Capture the cell that displays the provided text and extract its [X, Y] central coordinate. 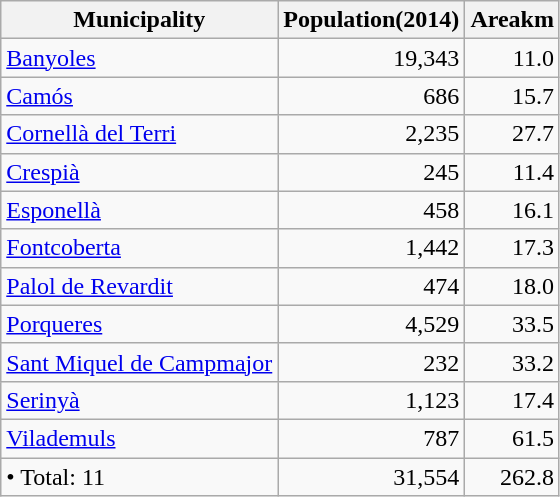
19,343 [372, 58]
Cornellà del Terri [140, 134]
17.4 [512, 400]
18.0 [512, 286]
686 [372, 96]
• Total: 11 [140, 477]
Banyoles [140, 58]
2,235 [372, 134]
Vilademuls [140, 438]
245 [372, 172]
27.7 [512, 134]
Municipality [140, 20]
15.7 [512, 96]
Camós [140, 96]
Serinyà [140, 400]
474 [372, 286]
17.3 [512, 248]
11.0 [512, 58]
787 [372, 438]
1,442 [372, 248]
61.5 [512, 438]
Esponellà [140, 210]
Fontcoberta [140, 248]
232 [372, 362]
458 [372, 210]
Areakm [512, 20]
Sant Miquel de Campmajor [140, 362]
4,529 [372, 324]
Crespià [140, 172]
Porqueres [140, 324]
Population(2014) [372, 20]
33.2 [512, 362]
16.1 [512, 210]
33.5 [512, 324]
31,554 [372, 477]
1,123 [372, 400]
11.4 [512, 172]
262.8 [512, 477]
Palol de Revardit [140, 286]
